From the cell containing the given text, extract its center point as (x, y) coordinate. 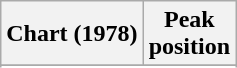
Chart (1978) (72, 34)
Peak position (189, 34)
